Extract the [X, Y] coordinate from the center of the cell holding the provided text.  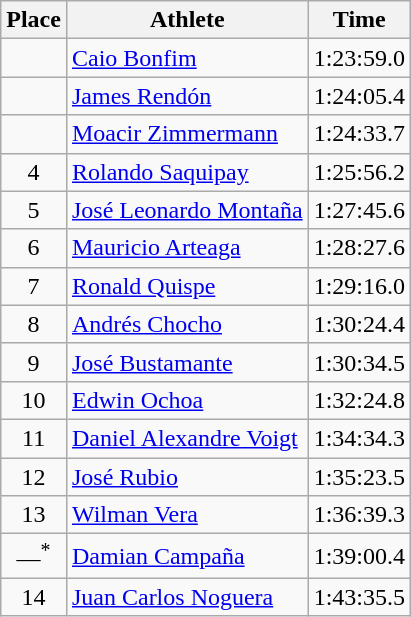
Time [359, 20]
1:25:56.2 [359, 172]
4 [34, 172]
13 [34, 515]
8 [34, 324]
5 [34, 210]
1:36:39.3 [359, 515]
1:29:16.0 [359, 286]
1:24:05.4 [359, 96]
Place [34, 20]
14 [34, 597]
—* [34, 556]
Edwin Ochoa [187, 400]
10 [34, 400]
Mauricio Arteaga [187, 248]
Rolando Saquipay [187, 172]
7 [34, 286]
1:28:27.6 [359, 248]
1:27:45.6 [359, 210]
6 [34, 248]
Athlete [187, 20]
1:34:34.3 [359, 438]
Moacir Zimmermann [187, 134]
1:35:23.5 [359, 477]
José Leonardo Montaña [187, 210]
11 [34, 438]
James Rendón [187, 96]
Andrés Chocho [187, 324]
9 [34, 362]
Caio Bonfim [187, 58]
12 [34, 477]
Juan Carlos Noguera [187, 597]
Daniel Alexandre Voigt [187, 438]
1:39:00.4 [359, 556]
1:30:24.4 [359, 324]
Wilman Vera [187, 515]
José Bustamante [187, 362]
1:30:34.5 [359, 362]
1:43:35.5 [359, 597]
1:23:59.0 [359, 58]
Damian Campaña [187, 556]
1:32:24.8 [359, 400]
1:24:33.7 [359, 134]
José Rubio [187, 477]
Ronald Quispe [187, 286]
